For the text-containing cell, return its midpoint in [x, y] coordinate format. 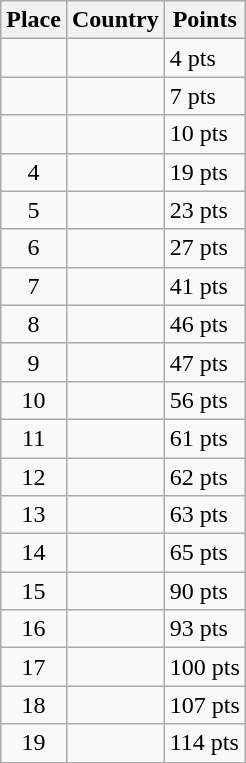
114 pts [204, 743]
6 [34, 248]
100 pts [204, 667]
10 pts [204, 134]
16 [34, 629]
9 [34, 362]
63 pts [204, 515]
41 pts [204, 286]
Points [204, 20]
65 pts [204, 553]
23 pts [204, 210]
93 pts [204, 629]
15 [34, 591]
5 [34, 210]
10 [34, 400]
4 pts [204, 58]
17 [34, 667]
46 pts [204, 324]
90 pts [204, 591]
7 [34, 286]
4 [34, 172]
12 [34, 477]
19 pts [204, 172]
27 pts [204, 248]
61 pts [204, 438]
7 pts [204, 96]
14 [34, 553]
Place [34, 20]
13 [34, 515]
47 pts [204, 362]
19 [34, 743]
62 pts [204, 477]
18 [34, 705]
11 [34, 438]
107 pts [204, 705]
56 pts [204, 400]
8 [34, 324]
Country [115, 20]
